Return (x, y) of the center of cell containing provided text 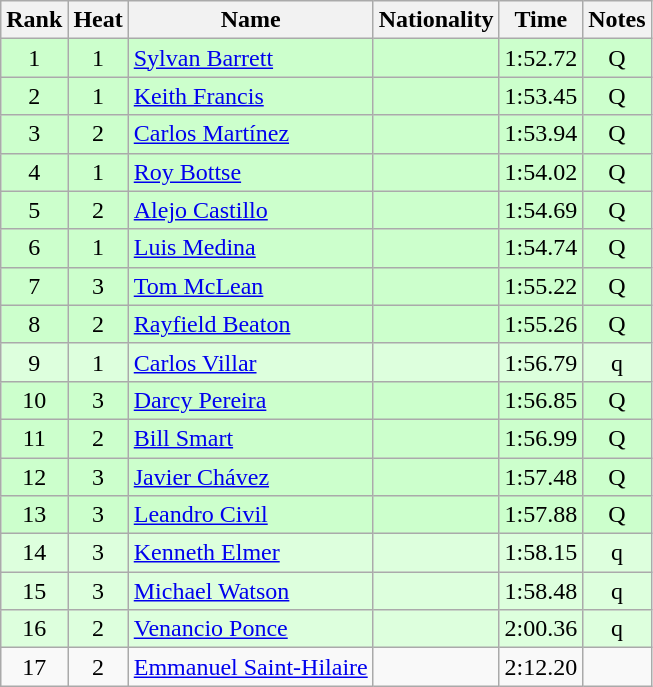
Rank (34, 20)
Carlos Martínez (250, 134)
2:12.20 (541, 667)
1:56.79 (541, 362)
Roy Bottse (250, 172)
1:53.45 (541, 96)
1:58.15 (541, 553)
17 (34, 667)
Kenneth Elmer (250, 553)
8 (34, 324)
7 (34, 286)
Name (250, 20)
Venancio Ponce (250, 629)
1:55.22 (541, 286)
Leandro Civil (250, 515)
1:54.69 (541, 210)
Rayfield Beaton (250, 324)
1:54.02 (541, 172)
5 (34, 210)
Heat (98, 20)
Bill Smart (250, 438)
9 (34, 362)
13 (34, 515)
11 (34, 438)
Alejo Castillo (250, 210)
1:55.26 (541, 324)
Notes (617, 20)
1:54.74 (541, 248)
1:53.94 (541, 134)
Luis Medina (250, 248)
Keith Francis (250, 96)
Nationality (436, 20)
1:57.48 (541, 477)
1:57.88 (541, 515)
1:56.85 (541, 400)
Emmanuel Saint-Hilaire (250, 667)
12 (34, 477)
Darcy Pereira (250, 400)
Time (541, 20)
14 (34, 553)
1:52.72 (541, 58)
1:58.48 (541, 591)
Michael Watson (250, 591)
4 (34, 172)
15 (34, 591)
6 (34, 248)
16 (34, 629)
1:56.99 (541, 438)
Javier Chávez (250, 477)
Carlos Villar (250, 362)
10 (34, 400)
Tom McLean (250, 286)
2:00.36 (541, 629)
Sylvan Barrett (250, 58)
